Extract the [X, Y] coordinate from the center of the cell holding the provided text.  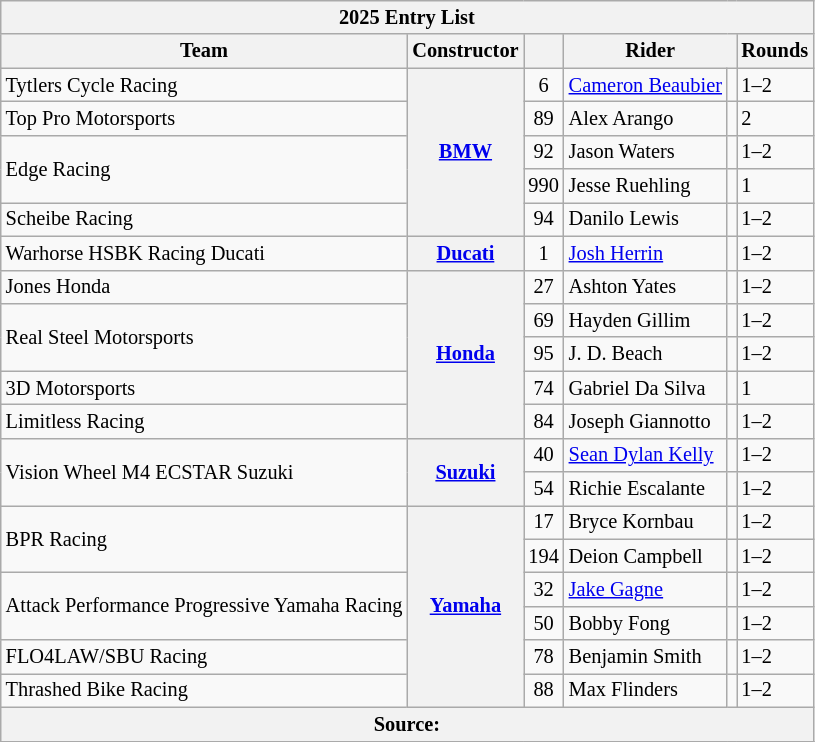
Thrashed Bike Racing [204, 690]
Top Pro Motorsports [204, 118]
BPR Racing [204, 538]
2025 Entry List [407, 17]
J. D. Beach [646, 354]
Bobby Fong [646, 623]
Richie Escalante [646, 489]
Jones Honda [204, 287]
Jake Gagne [646, 589]
Honda [465, 354]
Scheibe Racing [204, 219]
BMW [465, 152]
Rounds [774, 51]
74 [544, 388]
Constructor [465, 51]
3D Motorsports [204, 388]
Rider [650, 51]
990 [544, 186]
Alex Arango [646, 118]
69 [544, 320]
Limitless Racing [204, 421]
Attack Performance Progressive Yamaha Racing [204, 606]
89 [544, 118]
92 [544, 152]
Danilo Lewis [646, 219]
Ashton Yates [646, 287]
Vision Wheel M4 ECSTAR Suzuki [204, 472]
78 [544, 657]
Benjamin Smith [646, 657]
84 [544, 421]
Real Steel Motorsports [204, 336]
54 [544, 489]
50 [544, 623]
Gabriel Da Silva [646, 388]
FLO4LAW/SBU Racing [204, 657]
Suzuki [465, 472]
Edge Racing [204, 168]
Warhorse HSBK Racing Ducati [204, 253]
Jason Waters [646, 152]
Tytlers Cycle Racing [204, 85]
Joseph Giannotto [646, 421]
Team [204, 51]
27 [544, 287]
40 [544, 455]
Sean Dylan Kelly [646, 455]
Ducati [465, 253]
Hayden Gillim [646, 320]
Max Flinders [646, 690]
6 [544, 85]
Deion Campbell [646, 556]
2 [774, 118]
Yamaha [465, 606]
32 [544, 589]
94 [544, 219]
88 [544, 690]
95 [544, 354]
Josh Herrin [646, 253]
Source: [407, 724]
194 [544, 556]
Jesse Ruehling [646, 186]
17 [544, 522]
Bryce Kornbau [646, 522]
Cameron Beaubier [646, 85]
